Return the [x, y] coordinate for the center point of the cell that contains the specified text.  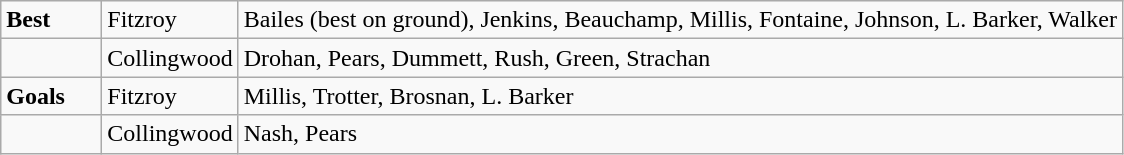
Bailes (best on ground), Jenkins, Beauchamp, Millis, Fontaine, Johnson, L. Barker, Walker [680, 20]
Best [52, 20]
Nash, Pears [680, 134]
Millis, Trotter, Brosnan, L. Barker [680, 96]
Goals [52, 96]
Drohan, Pears, Dummett, Rush, Green, Strachan [680, 58]
